Capture the cell that displays the provided text and extract its [X, Y] central coordinate. 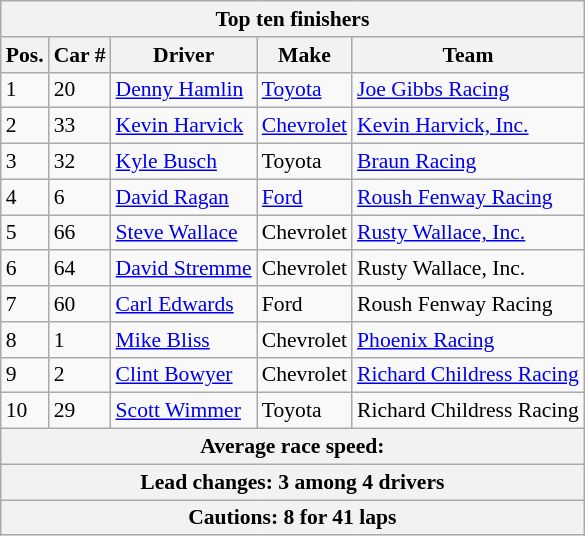
Joe Gibbs Racing [468, 90]
Lead changes: 3 among 4 drivers [292, 482]
4 [25, 197]
66 [80, 233]
Scott Wimmer [184, 411]
33 [80, 126]
9 [25, 375]
Average race speed: [292, 447]
David Stremme [184, 269]
Make [304, 55]
29 [80, 411]
Kevin Harvick [184, 126]
Top ten finishers [292, 19]
Cautions: 8 for 41 laps [292, 518]
Pos. [25, 55]
3 [25, 162]
David Ragan [184, 197]
Carl Edwards [184, 304]
Mike Bliss [184, 340]
Kyle Busch [184, 162]
Braun Racing [468, 162]
32 [80, 162]
Kevin Harvick, Inc. [468, 126]
Team [468, 55]
8 [25, 340]
5 [25, 233]
Car # [80, 55]
7 [25, 304]
10 [25, 411]
Phoenix Racing [468, 340]
Steve Wallace [184, 233]
Clint Bowyer [184, 375]
60 [80, 304]
64 [80, 269]
Driver [184, 55]
Denny Hamlin [184, 90]
20 [80, 90]
